Determine the [X, Y] coordinate at the center of the cell enclosing the given text.  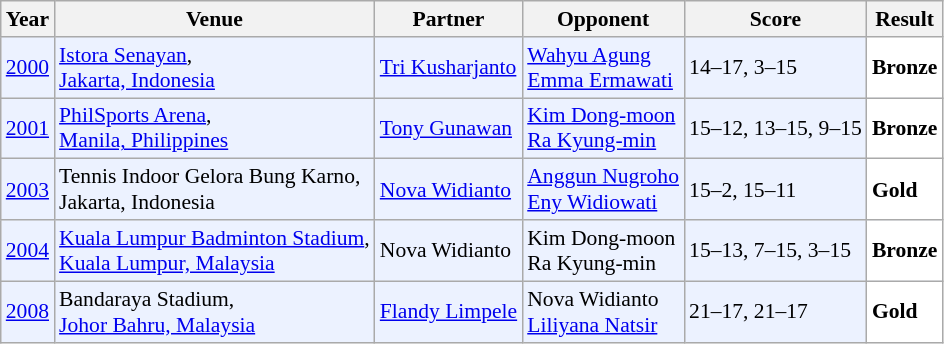
Anggun Nugroho Eny Widiowati [603, 190]
2004 [28, 250]
Istora Senayan,Jakarta, Indonesia [214, 68]
Opponent [603, 19]
14–17, 3–15 [776, 68]
Tony Gunawan [448, 128]
2000 [28, 68]
15–12, 13–15, 9–15 [776, 128]
Bandaraya Stadium,Johor Bahru, Malaysia [214, 312]
Venue [214, 19]
Wahyu Agung Emma Ermawati [603, 68]
Tennis Indoor Gelora Bung Karno,Jakarta, Indonesia [214, 190]
15–13, 7–15, 3–15 [776, 250]
Nova Widianto Liliyana Natsir [603, 312]
Partner [448, 19]
2001 [28, 128]
15–2, 15–11 [776, 190]
2008 [28, 312]
Tri Kusharjanto [448, 68]
PhilSports Arena,Manila, Philippines [214, 128]
Flandy Limpele [448, 312]
Score [776, 19]
Result [905, 19]
Kuala Lumpur Badminton Stadium,Kuala Lumpur, Malaysia [214, 250]
2003 [28, 190]
Year [28, 19]
21–17, 21–17 [776, 312]
